Return [X, Y] of the center of cell containing provided text 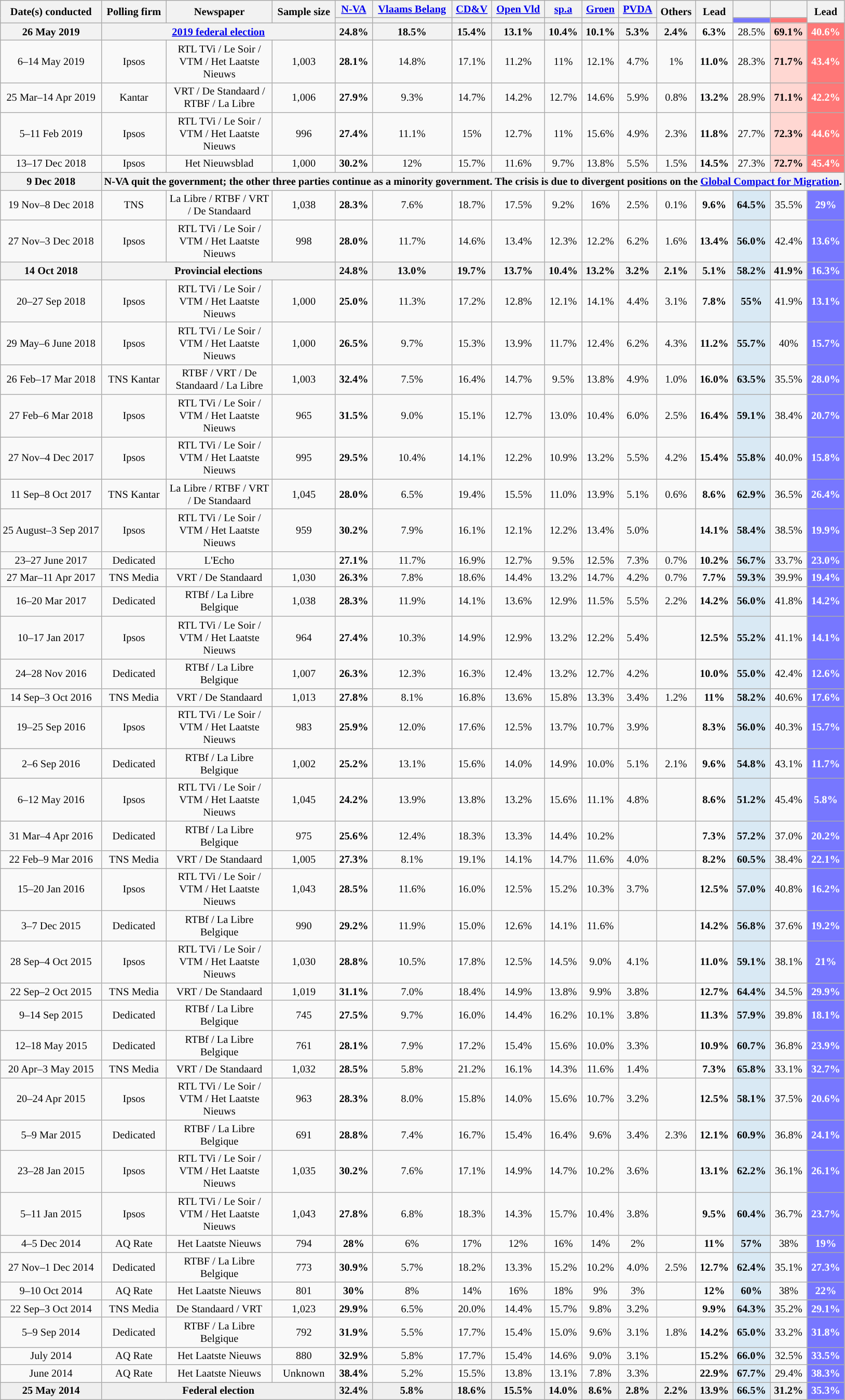
43.4% [826, 61]
69.1% [789, 32]
14.8% [412, 61]
9–10 Oct 2014 [51, 1291]
19.9% [826, 530]
23.9% [826, 1045]
22 Sep–2 Oct 2015 [51, 991]
11.8% [714, 134]
1,019 [304, 991]
27 Feb–6 Mar 2018 [51, 416]
20.6% [826, 1099]
22% [826, 1291]
PVDA [637, 9]
62.2% [752, 1171]
27.1% [354, 560]
66.0% [752, 1356]
5.9% [637, 98]
1,013 [304, 697]
26 Feb–17 Mar 2018 [51, 379]
19.2% [826, 926]
39.8% [789, 1015]
23.0% [826, 560]
16–20 Mar 2017 [51, 601]
54.8% [752, 764]
4.7% [637, 61]
65.0% [752, 1332]
37.5% [789, 1099]
22 Sep–3 Oct 2014 [51, 1309]
3.7% [637, 889]
60.4% [752, 1214]
55.2% [752, 637]
5.4% [637, 637]
1,005 [304, 860]
12–18 May 2015 [51, 1045]
18.1% [826, 1015]
24–28 Nov 2016 [51, 674]
19–25 Sep 2016 [51, 727]
38.3% [826, 1374]
28 Sep–4 Oct 2015 [51, 962]
5–9 Sep 2014 [51, 1332]
37.0% [789, 836]
691 [304, 1135]
57.2% [752, 836]
5–9 Mar 2015 [51, 1135]
31.1% [354, 991]
27 Mar–11 Apr 2017 [51, 578]
773 [304, 1267]
55.7% [752, 343]
27 Nov–1 Dec 2014 [51, 1267]
57% [752, 1244]
5–11 Feb 2019 [51, 134]
De Standaard / VRT [219, 1309]
38.5% [789, 530]
959 [304, 530]
72.7% [789, 164]
996 [304, 134]
23.7% [826, 1214]
3.6% [637, 1171]
4.3% [676, 343]
L'Echo [219, 560]
6.3% [714, 32]
5.3% [637, 32]
25.9% [354, 727]
2019 federal election [219, 32]
1.6% [676, 241]
28% [354, 1244]
25 May 2014 [51, 1391]
1.2% [676, 697]
67.7% [752, 1374]
64.3% [752, 1309]
33.5% [826, 1356]
29% [826, 205]
18% [563, 1291]
60% [752, 1291]
55.8% [752, 458]
Vlaams Belang [412, 9]
964 [304, 637]
63.5% [752, 379]
1.0% [676, 379]
20–24 Apr 2015 [51, 1099]
41.8% [789, 601]
963 [304, 1099]
57.9% [752, 1015]
65.8% [752, 1069]
13–17 Dec 2018 [51, 164]
6% [412, 1244]
33.7% [789, 560]
18.4% [471, 991]
31.2% [789, 1391]
3.9% [637, 727]
38.1% [789, 962]
71.7% [789, 61]
990 [304, 926]
Date(s) conducted [51, 11]
761 [304, 1045]
56.7% [752, 560]
20 Apr–3 May 2015 [51, 1069]
60.7% [752, 1045]
19 Nov–8 Dec 2018 [51, 205]
33.2% [789, 1332]
3–7 Dec 2015 [51, 926]
6.8% [412, 1214]
25.2% [354, 764]
11.5% [601, 601]
12.8% [518, 301]
8.0% [412, 1099]
27.5% [354, 1015]
5.0% [637, 530]
11 Sep–8 Oct 2017 [51, 494]
62.4% [752, 1267]
Unknown [304, 1374]
998 [304, 241]
9.2% [563, 205]
62.9% [752, 494]
22.9% [714, 1374]
17.5% [518, 205]
19% [826, 1244]
72.3% [789, 134]
34.5% [789, 991]
6–14 May 2019 [51, 61]
1,032 [304, 1069]
55% [752, 301]
20.0% [471, 1309]
8.2% [714, 860]
4–5 Dec 2014 [51, 1244]
Polling firm [134, 11]
41.1% [789, 637]
55.0% [752, 674]
32.5% [789, 1356]
33.1% [789, 1069]
7.7% [714, 578]
35.1% [789, 1267]
36.1% [789, 1171]
4.8% [637, 799]
20.2% [826, 836]
1,035 [304, 1171]
20–27 Sep 2018 [51, 301]
31.5% [354, 416]
30% [354, 1291]
29.4% [789, 1374]
7.0% [412, 991]
5.2% [412, 1374]
64.4% [752, 991]
Het Nieuwsblad [219, 164]
26 May 2019 [51, 32]
24.2% [354, 799]
16.8% [471, 697]
37.6% [789, 926]
29 May–6 June 2018 [51, 343]
801 [304, 1291]
995 [304, 458]
36.5% [789, 494]
Sample size [304, 11]
6–12 May 2016 [51, 799]
40.3% [789, 727]
64.5% [752, 205]
10.5% [412, 962]
17.8% [471, 962]
31.8% [826, 1332]
sp.a [563, 9]
58.1% [752, 1099]
43.1% [789, 764]
Provincial elections [219, 271]
15% [471, 134]
22.1% [826, 860]
9 Dec 2018 [51, 181]
28.9% [752, 98]
9.8% [601, 1309]
2.8% [637, 1391]
5.7% [412, 1267]
18.5% [412, 32]
Kantar [134, 98]
794 [304, 1244]
42.2% [826, 98]
880 [304, 1356]
8% [412, 1291]
39.9% [789, 578]
40.8% [789, 889]
56.8% [752, 926]
51.2% [752, 799]
Groen [601, 9]
40% [789, 343]
975 [304, 836]
23–28 Jan 2015 [51, 1171]
20.7% [826, 416]
745 [304, 1015]
27.7% [752, 134]
31.9% [354, 1332]
29.2% [354, 926]
25 Mar–14 Apr 2019 [51, 98]
RTBF / VRT / De Standaard / La Libre [219, 379]
21% [826, 962]
983 [304, 727]
12.0% [412, 727]
32.9% [354, 1356]
31 Mar–4 Apr 2016 [51, 836]
1.8% [676, 1332]
VRT / De Standaard / RTBF / La Libre [219, 98]
27 Nov–3 Dec 2018 [51, 241]
58.4% [752, 530]
18.7% [471, 205]
TNS [134, 205]
35.3% [826, 1391]
5–11 Jan 2015 [51, 1214]
792 [304, 1332]
66.5% [752, 1391]
15.1% [471, 416]
16.9% [471, 560]
9% [601, 1291]
10–17 Jan 2017 [51, 637]
15.3% [471, 343]
35.2% [789, 1309]
1,023 [304, 1309]
7.5% [412, 379]
14 Oct 2018 [51, 271]
9.3% [412, 98]
19.1% [471, 860]
1,007 [304, 674]
59.3% [752, 578]
Federal election [219, 1391]
2.4% [676, 32]
27 Nov–4 Dec 2017 [51, 458]
26.5% [354, 343]
30.9% [354, 1267]
2% [637, 1244]
July 2014 [51, 1356]
CD&V [471, 9]
17% [471, 1244]
4.4% [637, 301]
0.8% [676, 98]
23–27 June 2017 [51, 560]
1,002 [304, 764]
26.4% [826, 494]
25 August–3 Sep 2017 [51, 530]
40.0% [789, 458]
60.9% [752, 1135]
25.0% [354, 301]
3% [637, 1291]
19.7% [471, 271]
32.7% [826, 1069]
7.4% [412, 1135]
14 Sep–3 Oct 2016 [51, 697]
2–6 Sep 2016 [51, 764]
1.4% [637, 1069]
0.6% [676, 494]
26.1% [826, 1171]
4.1% [637, 962]
44.6% [826, 134]
36.7% [789, 1214]
21.2% [471, 1069]
0.1% [676, 205]
24.1% [826, 1135]
965 [304, 416]
Open Vld [518, 9]
71.1% [789, 98]
27.9% [354, 98]
9–14 Sep 2015 [51, 1015]
29.1% [826, 1309]
22 Feb–9 Mar 2016 [51, 860]
15–20 Jan 2016 [51, 889]
Newspaper [219, 11]
1% [676, 61]
June 2014 [51, 1374]
Others [676, 11]
29.5% [354, 458]
16.7% [471, 1135]
60.5% [752, 860]
8.3% [714, 727]
1,006 [304, 98]
1.5% [676, 164]
6.0% [637, 416]
N-VA [354, 9]
18.2% [471, 1267]
57.0% [752, 889]
25.6% [354, 836]
